For the text-containing cell, return its midpoint in (x, y) coordinate format. 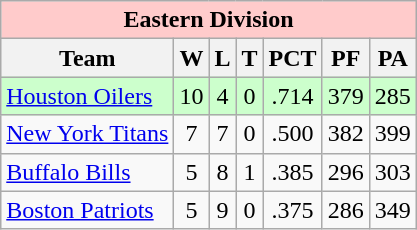
8 (222, 172)
349 (392, 210)
L (222, 58)
9 (222, 210)
399 (392, 134)
4 (222, 96)
10 (192, 96)
296 (346, 172)
.500 (292, 134)
Houston Oilers (88, 96)
285 (392, 96)
Eastern Division (209, 20)
PCT (292, 58)
PF (346, 58)
T (250, 58)
W (192, 58)
286 (346, 210)
Buffalo Bills (88, 172)
1 (250, 172)
.375 (292, 210)
.385 (292, 172)
Boston Patriots (88, 210)
379 (346, 96)
303 (392, 172)
PA (392, 58)
382 (346, 134)
New York Titans (88, 134)
Team (88, 58)
.714 (292, 96)
